Output the (x, y) coordinate of the center of the cell containing the given text.  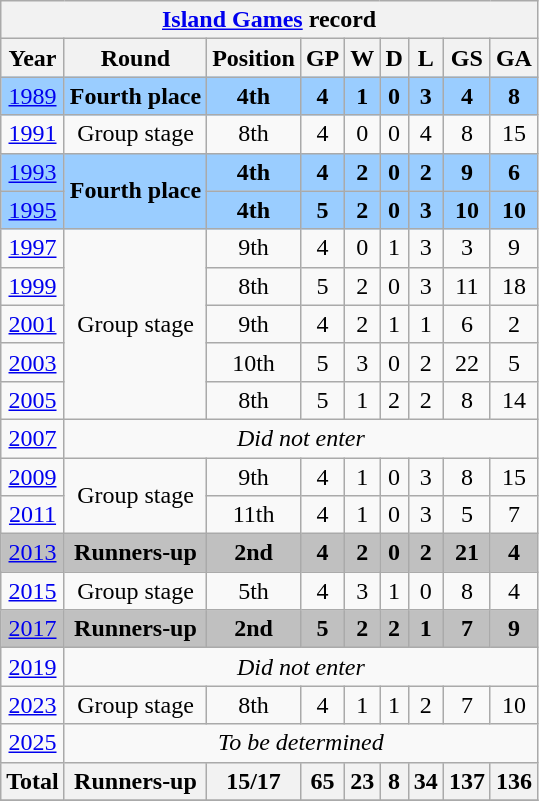
15/17 (254, 781)
2009 (33, 477)
11 (466, 286)
1991 (33, 134)
W (362, 58)
14 (514, 400)
2019 (33, 667)
1989 (33, 96)
2003 (33, 362)
GP (322, 58)
2007 (33, 438)
2015 (33, 591)
65 (322, 781)
GA (514, 58)
Island Games record (270, 20)
2017 (33, 629)
11th (254, 515)
22 (466, 362)
2011 (33, 515)
Total (33, 781)
Position (254, 58)
GS (466, 58)
L (426, 58)
Year (33, 58)
1995 (33, 210)
2013 (33, 553)
2005 (33, 400)
2001 (33, 324)
23 (362, 781)
21 (466, 553)
To be determined (300, 743)
D (394, 58)
Round (135, 58)
136 (514, 781)
34 (426, 781)
5th (254, 591)
1999 (33, 286)
2023 (33, 705)
10th (254, 362)
1993 (33, 172)
137 (466, 781)
1997 (33, 248)
2025 (33, 743)
18 (514, 286)
